For the text-containing cell, return its midpoint in [x, y] coordinate format. 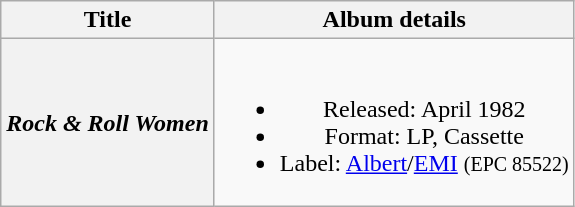
Rock & Roll Women [108, 122]
Album details [394, 20]
Released: April 1982Format: LP, CassetteLabel: Albert/EMI (EPC 85522) [394, 122]
Title [108, 20]
